From the cell containing the given text, extract its center point as [x, y] coordinate. 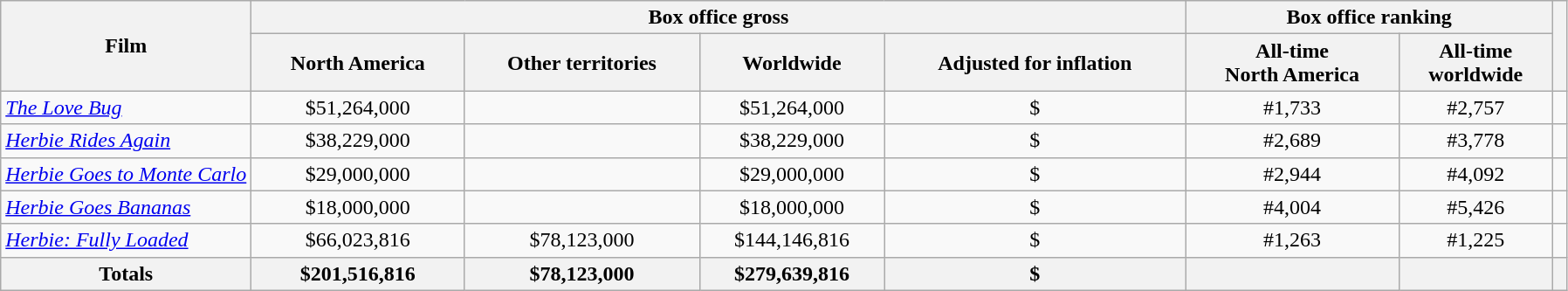
#2,944 [1292, 174]
Herbie Goes to Monte Carlo [126, 174]
Other territories [581, 63]
$201,516,816 [358, 274]
All-time North America [1292, 63]
#5,426 [1475, 207]
Totals [126, 274]
Herbie: Fully Loaded [126, 240]
#4,004 [1292, 207]
All-time worldwide [1475, 63]
$66,023,816 [358, 240]
Box office gross [719, 17]
$279,639,816 [792, 274]
#2,757 [1475, 107]
#2,689 [1292, 141]
Herbie Goes Bananas [126, 207]
#1,225 [1475, 240]
$144,146,816 [792, 240]
#3,778 [1475, 141]
#1,733 [1292, 107]
Box office ranking [1369, 17]
#1,263 [1292, 240]
Film [126, 45]
Worldwide [792, 63]
#4,092 [1475, 174]
North America [358, 63]
Adjusted for inflation [1035, 63]
The Love Bug [126, 107]
Herbie Rides Again [126, 141]
